Return the [X, Y] coordinate for the center point of the cell that contains the specified text.  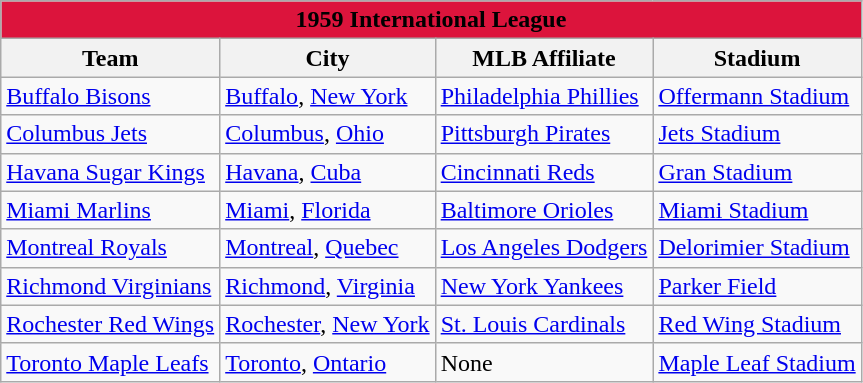
Maple Leaf Stadium [757, 362]
Delorimier Stadium [757, 248]
None [544, 362]
New York Yankees [544, 286]
Richmond, Virginia [328, 286]
Red Wing Stadium [757, 324]
Miami Marlins [110, 210]
MLB Affiliate [544, 58]
Buffalo, New York [328, 96]
1959 International League [431, 20]
Stadium [757, 58]
Los Angeles Dodgers [544, 248]
Miami, Florida [328, 210]
Toronto Maple Leafs [110, 362]
Baltimore Orioles [544, 210]
Rochester, New York [328, 324]
City [328, 58]
Buffalo Bisons [110, 96]
Jets Stadium [757, 134]
Montreal Royals [110, 248]
Richmond Virginians [110, 286]
Havana, Cuba [328, 172]
Cincinnati Reds [544, 172]
Philadelphia Phillies [544, 96]
Miami Stadium [757, 210]
Offermann Stadium [757, 96]
Montreal, Quebec [328, 248]
Havana Sugar Kings [110, 172]
St. Louis Cardinals [544, 324]
Parker Field [757, 286]
Toronto, Ontario [328, 362]
Rochester Red Wings [110, 324]
Columbus Jets [110, 134]
Team [110, 58]
Columbus, Ohio [328, 134]
Pittsburgh Pirates [544, 134]
Gran Stadium [757, 172]
